Locate the cell with the specified text and output its [X, Y] center coordinate. 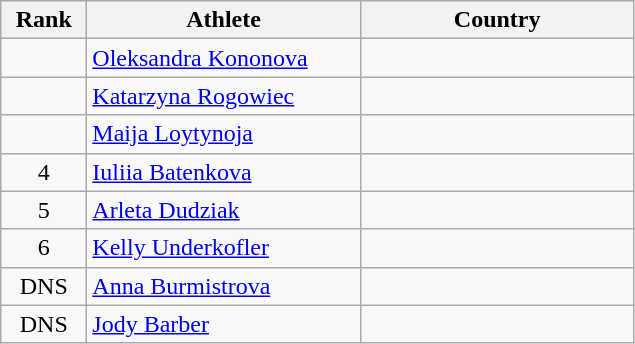
4 [44, 172]
Katarzyna Rogowiec [224, 96]
Country [497, 20]
Jody Barber [224, 324]
Kelly Underkofler [224, 248]
Anna Burmistrova [224, 286]
Rank [44, 20]
Arleta Dudziak [224, 210]
5 [44, 210]
Oleksandra Kononova [224, 58]
Iuliia Batenkova [224, 172]
Athlete [224, 20]
Maija Loytynoja [224, 134]
6 [44, 248]
